Pinpoint the cell where the given text exists, returning its [X, Y] midpoint coordinate. 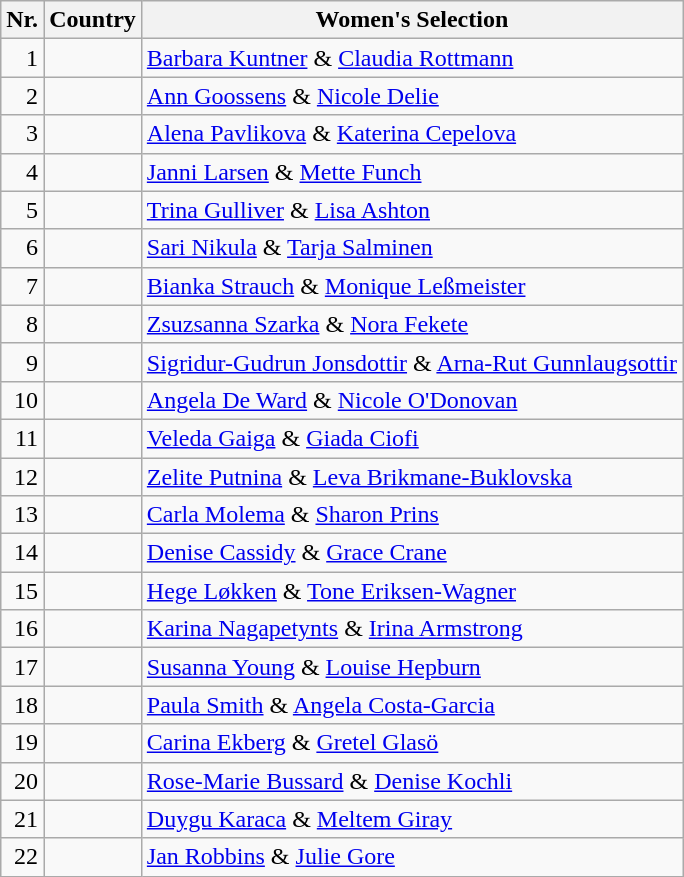
18 [22, 705]
Alena Pavlikova & Katerina Cepelova [412, 134]
14 [22, 553]
12 [22, 477]
Denise Cassidy & Grace Crane [412, 553]
Ann Goossens & Nicole Delie [412, 96]
11 [22, 438]
6 [22, 248]
7 [22, 286]
10 [22, 400]
2 [22, 96]
Veleda Gaiga & Giada Ciofi [412, 438]
Zelite Putnina & Leva Brikmane-Buklovska [412, 477]
Nr. [22, 20]
Sigridur-Gudrun Jonsdottir & Arna-Rut Gunnlaugsottir [412, 362]
Women's Selection [412, 20]
Zsuzsanna Szarka & Nora Fekete [412, 324]
22 [22, 857]
Duygu Karaca & Meltem Giray [412, 819]
15 [22, 591]
Barbara Kuntner & Claudia Rottmann [412, 58]
9 [22, 362]
Carina Ekberg & Gretel Glasö [412, 743]
Carla Molema & Sharon Prins [412, 515]
Janni Larsen & Mette Funch [412, 172]
Susanna Young & Louise Hepburn [412, 667]
5 [22, 210]
13 [22, 515]
3 [22, 134]
Hege Løkken & Tone Eriksen-Wagner [412, 591]
16 [22, 629]
Trina Gulliver & Lisa Ashton [412, 210]
21 [22, 819]
20 [22, 781]
Rose-Marie Bussard & Denise Kochli [412, 781]
Country [93, 20]
17 [22, 667]
8 [22, 324]
Jan Robbins & Julie Gore [412, 857]
4 [22, 172]
1 [22, 58]
Karina Nagapetynts & Irina Armstrong [412, 629]
Angela De Ward & Nicole O'Donovan [412, 400]
Bianka Strauch & Monique Leßmeister [412, 286]
Sari Nikula & Tarja Salminen [412, 248]
19 [22, 743]
Paula Smith & Angela Costa-Garcia [412, 705]
